Output the [X, Y] coordinate of the center of the cell containing the given text.  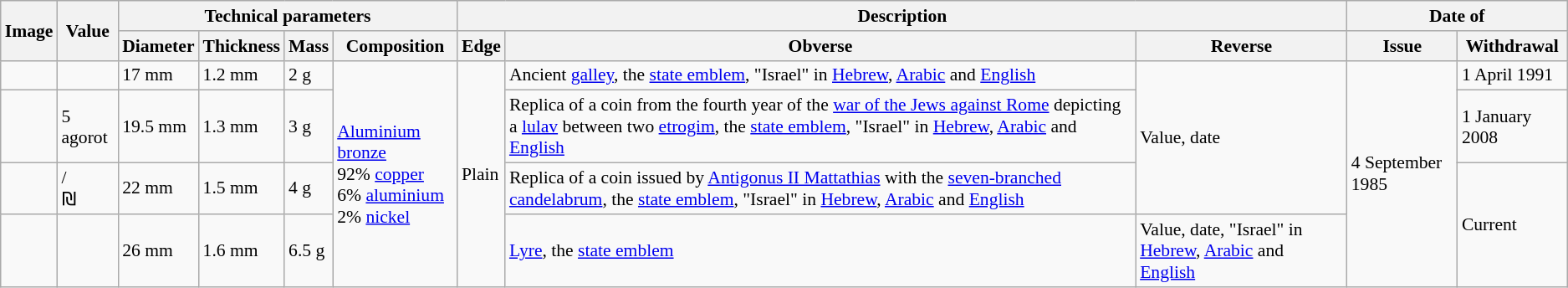
Withdrawal [1512, 46]
Mass [309, 46]
Plain [482, 173]
Lyre, the state emblem [820, 251]
1 January 2008 [1512, 127]
Value, date, "Israel" in Hebrew, Arabic and English [1241, 251]
/₪ [87, 189]
Composition [395, 46]
17 mm [158, 75]
6.5 g [309, 251]
4 September 1985 [1402, 173]
22 mm [158, 189]
Issue [1402, 46]
4 g [309, 189]
Description [902, 16]
1.3 mm [243, 127]
Value [87, 30]
Value, date [1241, 137]
Diameter [158, 46]
Edge [482, 46]
Technical parameters [288, 16]
26 mm [158, 251]
3 g [309, 127]
5 agorot [87, 127]
Replica of a coin issued by Antigonus II Mattathias with the seven-branched candelabrum, the state emblem, "Israel" in Hebrew, Arabic and English [820, 189]
19.5 mm [158, 127]
Current [1512, 225]
Aluminium bronze92% copper6% aluminium2% nickel [395, 173]
1.2 mm [243, 75]
Ancient galley, the state emblem, "Israel" in Hebrew, Arabic and English [820, 75]
2 g [309, 75]
Obverse [820, 46]
1.6 mm [243, 251]
Image [29, 30]
1 April 1991 [1512, 75]
1.5 mm [243, 189]
Reverse [1241, 46]
Thickness [243, 46]
Date of [1457, 16]
